Provide the (X, Y) coordinate of the cell's center where the given text is located.  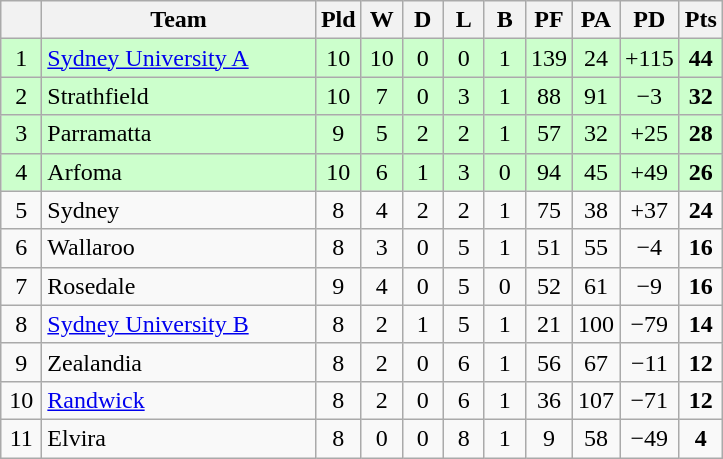
44 (700, 58)
67 (596, 362)
+115 (650, 58)
91 (596, 96)
57 (548, 134)
26 (700, 172)
Zealandia (179, 362)
139 (548, 58)
51 (548, 248)
L (464, 20)
Sydney (179, 210)
21 (548, 324)
75 (548, 210)
Sydney University A (179, 58)
88 (548, 96)
+49 (650, 172)
−9 (650, 286)
Randwick (179, 400)
−3 (650, 96)
100 (596, 324)
−11 (650, 362)
Arfoma (179, 172)
+37 (650, 210)
Sydney University B (179, 324)
Pts (700, 20)
Elvira (179, 438)
−71 (650, 400)
−79 (650, 324)
−49 (650, 438)
D (422, 20)
B (504, 20)
28 (700, 134)
55 (596, 248)
PF (548, 20)
Pld (338, 20)
45 (596, 172)
W (382, 20)
107 (596, 400)
61 (596, 286)
14 (700, 324)
+25 (650, 134)
11 (22, 438)
58 (596, 438)
Parramatta (179, 134)
−4 (650, 248)
Wallaroo (179, 248)
Rosedale (179, 286)
PD (650, 20)
38 (596, 210)
PA (596, 20)
52 (548, 286)
36 (548, 400)
Team (179, 20)
94 (548, 172)
Strathfield (179, 96)
56 (548, 362)
